Scan for the cell matching the given text and deliver its (x, y) coordinate at center. 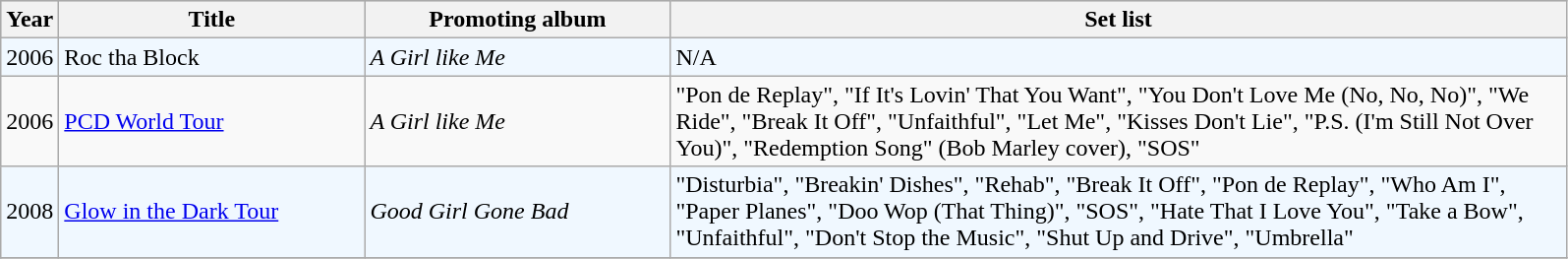
Set list (1119, 20)
Title (212, 20)
Year (29, 20)
PCD World Tour (212, 121)
2008 (29, 212)
N/A (1119, 57)
Promoting album (517, 20)
Glow in the Dark Tour (212, 212)
Roc tha Block (212, 57)
Good Girl Gone Bad (517, 212)
